Output the [x, y] coordinate of the center of the cell containing the given text.  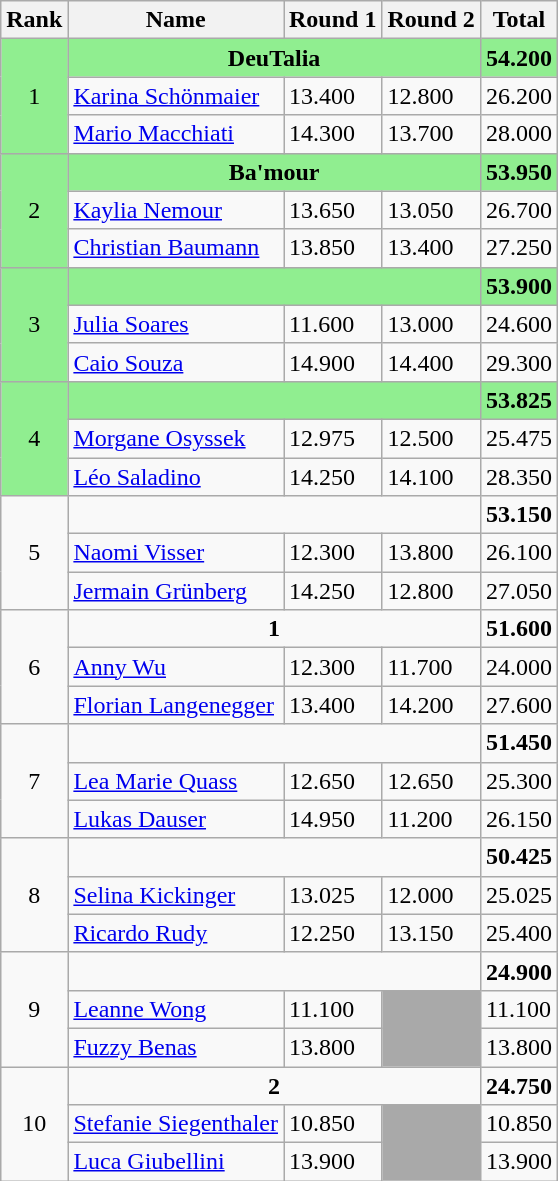
13.700 [431, 134]
24.000 [518, 667]
25.400 [518, 933]
Round 2 [431, 20]
13.150 [431, 933]
Morgane Osyssek [176, 438]
11.600 [333, 324]
12.500 [431, 438]
14.100 [431, 477]
25.475 [518, 438]
Karina Schönmaier [176, 96]
12.975 [333, 438]
Name [176, 20]
13.050 [431, 210]
Caio Souza [176, 362]
50.425 [518, 857]
12.000 [431, 895]
Round 1 [333, 20]
Julia Soares [176, 324]
27.600 [518, 705]
Florian Langenegger [176, 705]
53.825 [518, 400]
8 [34, 895]
28.000 [518, 134]
Total [518, 20]
Selina Kickinger [176, 895]
13.025 [333, 895]
26.150 [518, 819]
53.900 [518, 286]
4 [34, 438]
DeuTalia [274, 58]
26.100 [518, 553]
53.150 [518, 515]
Ba'mour [274, 172]
25.300 [518, 781]
Léo Saladino [176, 477]
Leanne Wong [176, 1009]
26.700 [518, 210]
Anny Wu [176, 667]
25.025 [518, 895]
14.400 [431, 362]
Stefanie Siegenthaler [176, 1124]
24.900 [518, 971]
27.250 [518, 248]
5 [34, 553]
13.000 [431, 324]
3 [34, 324]
Lukas Dauser [176, 819]
9 [34, 1009]
12.250 [333, 933]
53.950 [518, 172]
7 [34, 781]
Christian Baumann [176, 248]
11.200 [431, 819]
Ricardo Rudy [176, 933]
13.650 [333, 210]
24.600 [518, 324]
51.600 [518, 629]
29.300 [518, 362]
14.200 [431, 705]
54.200 [518, 58]
Mario Macchiati [176, 134]
51.450 [518, 743]
14.950 [333, 819]
Fuzzy Benas [176, 1047]
14.900 [333, 362]
Lea Marie Quass [176, 781]
24.750 [518, 1085]
28.350 [518, 477]
27.050 [518, 591]
11.700 [431, 667]
6 [34, 667]
14.300 [333, 134]
Kaylia Nemour [176, 210]
13.850 [333, 248]
26.200 [518, 96]
Naomi Visser [176, 553]
Rank [34, 20]
Luca Giubellini [176, 1162]
Jermain Grünberg [176, 591]
10 [34, 1123]
